Locate the cell with the specified text and output its [x, y] center coordinate. 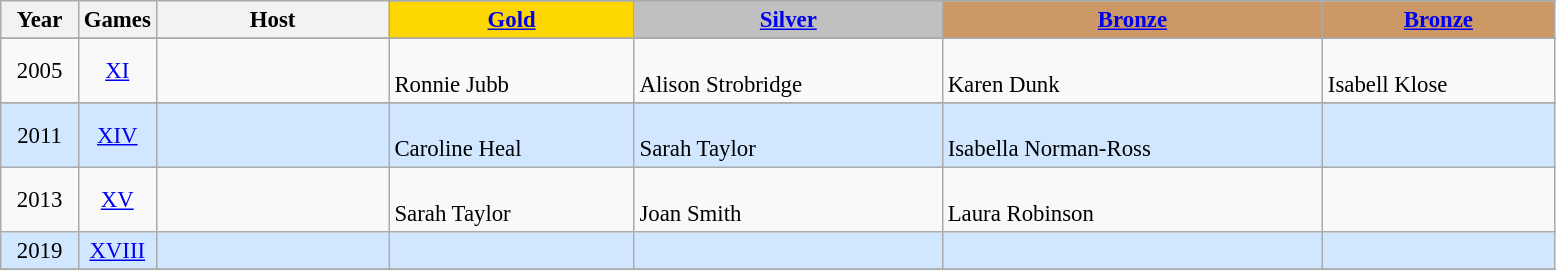
Joan Smith [788, 200]
Ronnie Jubb [512, 72]
XI [117, 72]
Games [117, 20]
Year [40, 20]
Isabella Norman-Ross [1132, 136]
Laura Robinson [1132, 200]
2011 [40, 136]
Host [272, 20]
Caroline Heal [512, 136]
XIV [117, 136]
XV [117, 200]
2005 [40, 72]
2013 [40, 200]
2019 [40, 251]
Alison Strobridge [788, 72]
XVIII [117, 251]
Gold [512, 20]
Karen Dunk [1132, 72]
Isabell Klose [1439, 72]
Silver [788, 20]
